Identify which cell holds the provided text, then report its (x, y) central coordinate. 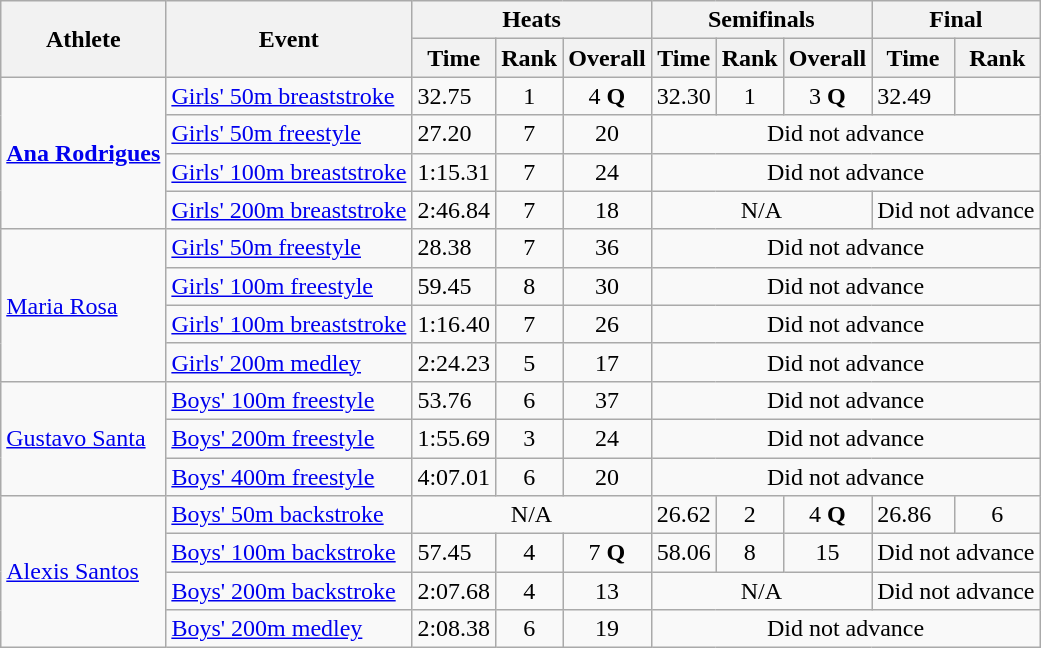
53.76 (454, 400)
Boys' 400m freestyle (289, 477)
Boys' 100m backstroke (289, 553)
36 (607, 248)
Event (289, 39)
Boys' 50m backstroke (289, 515)
2:08.38 (454, 629)
18 (607, 210)
Boys' 200m medley (289, 629)
58.06 (684, 553)
13 (607, 591)
59.45 (454, 286)
1:55.69 (454, 438)
1:16.40 (454, 324)
2:46.84 (454, 210)
Ana Rodrigues (84, 153)
1:15.31 (454, 172)
26.62 (684, 515)
3 (530, 438)
32.75 (454, 96)
Heats (532, 20)
5 (530, 362)
26 (607, 324)
Alexis Santos (84, 572)
27.20 (454, 134)
Girls' 200m medley (289, 362)
Gustavo Santa (84, 438)
Maria Rosa (84, 305)
Athlete (84, 39)
Girls' 100m freestyle (289, 286)
28.38 (454, 248)
19 (607, 629)
2:24.23 (454, 362)
2 (750, 515)
32.30 (684, 96)
32.49 (914, 96)
30 (607, 286)
17 (607, 362)
Boys' 100m freestyle (289, 400)
2:07.68 (454, 591)
57.45 (454, 553)
7 Q (607, 553)
Girls' 200m breaststroke (289, 210)
3 Q (827, 96)
Boys' 200m backstroke (289, 591)
26.86 (914, 515)
4:07.01 (454, 477)
Boys' 200m freestyle (289, 438)
Girls' 50m breaststroke (289, 96)
15 (827, 553)
Semifinals (762, 20)
Final (956, 20)
37 (607, 400)
